Search for the cell housing the specified text and yield its (X, Y) center coordinate. 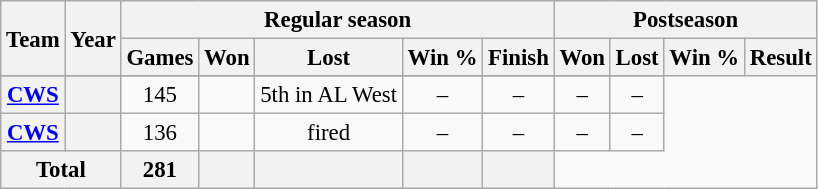
Team (33, 38)
Postseason (686, 20)
Regular season (338, 20)
fired (328, 133)
Year (93, 38)
281 (160, 170)
Games (160, 58)
Finish (518, 58)
5th in AL West (328, 95)
145 (160, 95)
Total (61, 170)
136 (160, 133)
Result (780, 58)
